Output the [x, y] coordinate of the center of the cell containing the given text.  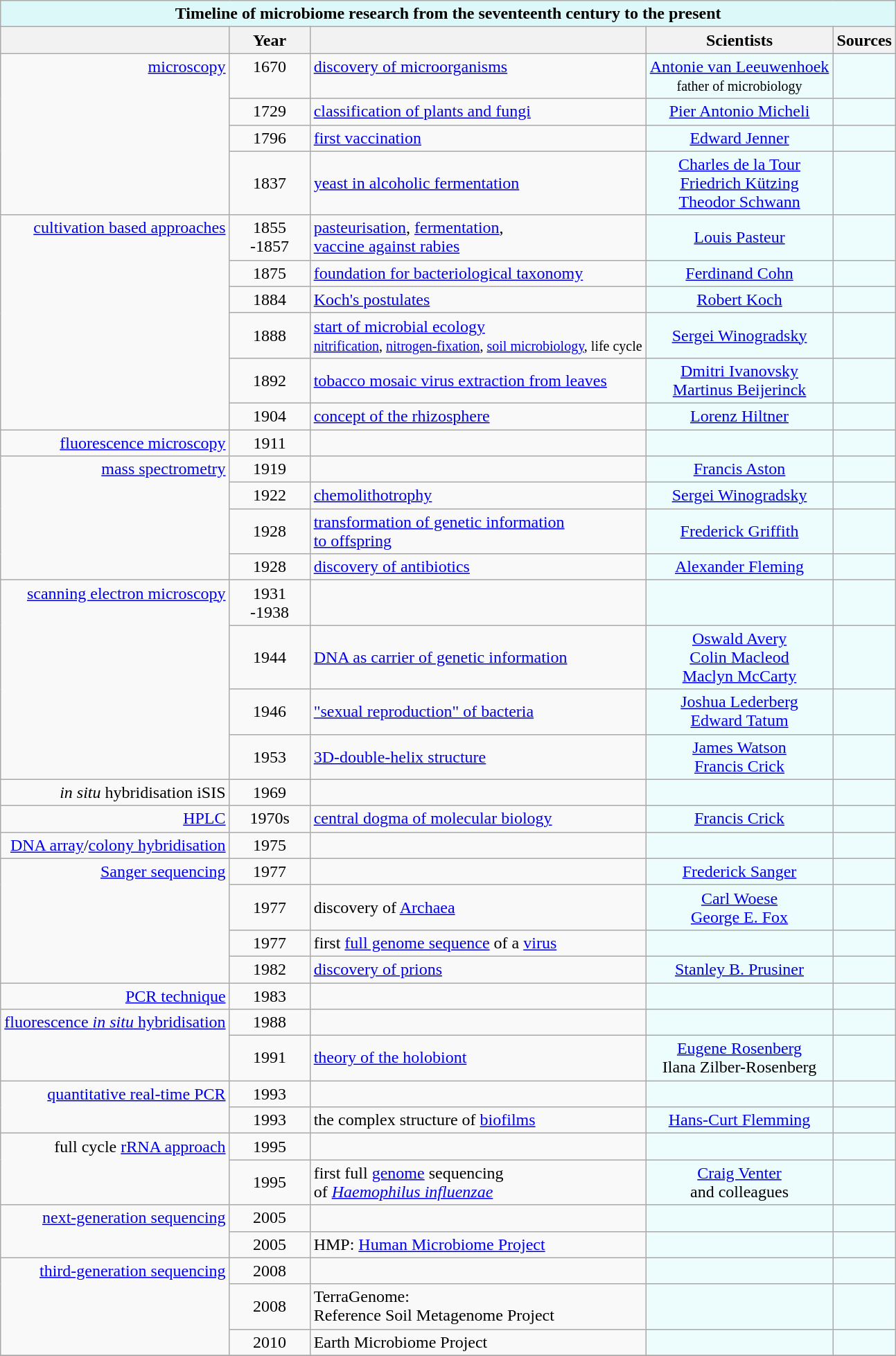
Stanley B. Prusiner [739, 969]
James WatsonFrancis Crick [739, 757]
first vaccination [478, 138]
HMP: Human Microbiome Project [478, 1244]
Alexander Fleming [739, 567]
3D-double-helix structure [478, 757]
1988 [270, 1023]
1892 [270, 380]
1931-1938 [270, 603]
2010 [270, 1342]
Carl WoeseGeorge E. Fox [739, 907]
1855-1857 [270, 237]
1888 [270, 336]
Sanger sequencing [115, 921]
Lorenz Hiltner [739, 416]
classification of plants and fungi [478, 112]
yeast in alcoholic fermentation [478, 183]
DNA as carrier of genetic information [478, 657]
cultivation based approaches [115, 322]
quantitative real-time PCR [115, 1107]
"sexual reproduction" of bacteria [478, 711]
1982 [270, 969]
discovery of antibiotics [478, 567]
start of microbial ecologynitrification, nitrogen-fixation, soil microbiology, life cycle [478, 336]
Dmitri IvanovskyMartinus Beijerinck [739, 380]
1837 [270, 183]
1975 [270, 845]
fluorescence in situ hybridisation [115, 1045]
Frederick Sanger [739, 871]
Oswald AveryColin MacleodMaclyn McCarty [739, 657]
1983 [270, 996]
Louis Pasteur [739, 237]
TerraGenome:Reference Soil Metagenome Project [478, 1306]
1970s [270, 819]
scanning electron microscopy [115, 679]
Edward Jenner [739, 138]
1911 [270, 443]
Eugene RosenbergIlana Zilber-Rosenberg [739, 1058]
Frederick Griffith [739, 531]
1884 [270, 299]
discovery of Archaea [478, 907]
1946 [270, 711]
Antonie van Leeuwenhoekfather of microbiology [739, 76]
Ferdinand Cohn [739, 273]
fluorescence microscopy [115, 443]
concept of the rhizosphere [478, 416]
Francis Aston [739, 469]
DNA array/colony hybridisation [115, 845]
first full genome sequence of a virus [478, 943]
1953 [270, 757]
1796 [270, 138]
1922 [270, 496]
1875 [270, 273]
Sources [865, 40]
1919 [270, 469]
1670 [270, 76]
chemolithotrophy [478, 496]
1904 [270, 416]
Francis Crick [739, 819]
Craig Venterand colleagues [739, 1183]
the complex structure of biofilms [478, 1120]
Pier Antonio Micheli [739, 112]
discovery of microorganisms [478, 76]
PCR technique [115, 996]
1944 [270, 657]
Robert Koch [739, 299]
first full genome sequencingof Haemophilus influenzae [478, 1183]
Scientists [739, 40]
HPLC [115, 819]
Earth Microbiome Project [478, 1342]
third-generation sequencing [115, 1306]
pasteurisation, fermentation,vaccine against rabies [478, 237]
1969 [270, 792]
full cycle rRNA approach [115, 1169]
1991 [270, 1058]
discovery of prions [478, 969]
transformation of genetic informationto offspring [478, 531]
Koch's postulates [478, 299]
Year [270, 40]
1729 [270, 112]
Timeline of microbiome research from the seventeenth century to the present [448, 14]
theory of the holobiont [478, 1058]
mass spectrometry [115, 519]
next-generation sequencing [115, 1231]
foundation for bacteriological taxonomy [478, 273]
in situ hybridisation iSIS [115, 792]
tobacco mosaic virus extraction from leaves [478, 380]
Hans-Curt Flemming [739, 1120]
Joshua LederbergEdward Tatum [739, 711]
microscopy [115, 134]
central dogma of molecular biology [478, 819]
Charles de la TourFriedrich KützingTheodor Schwann [739, 183]
